Identify which cell holds the provided text, then report its [X, Y] central coordinate. 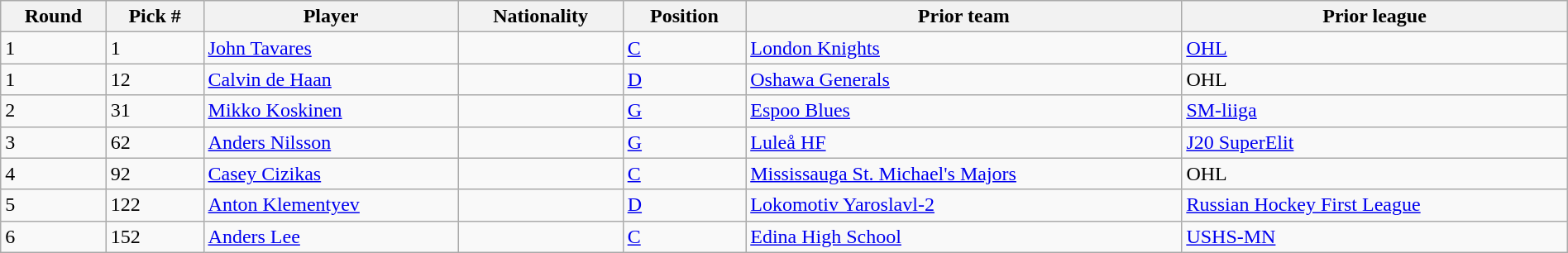
Anton Klementyev [331, 205]
SM-liiga [1374, 111]
London Knights [964, 48]
122 [155, 205]
6 [53, 236]
Russian Hockey First League [1374, 205]
62 [155, 142]
John Tavares [331, 48]
Oshawa Generals [964, 79]
12 [155, 79]
4 [53, 174]
Casey Cizikas [331, 174]
Calvin de Haan [331, 79]
3 [53, 142]
152 [155, 236]
Round [53, 17]
Mississauga St. Michael's Majors [964, 174]
Lokomotiv Yaroslavl-2 [964, 205]
5 [53, 205]
31 [155, 111]
Espoo Blues [964, 111]
Prior team [964, 17]
Nationality [541, 17]
Mikko Koskinen [331, 111]
Position [685, 17]
Anders Lee [331, 236]
Edina High School [964, 236]
Pick # [155, 17]
92 [155, 174]
Luleå HF [964, 142]
J20 SuperElit [1374, 142]
Anders Nilsson [331, 142]
USHS-MN [1374, 236]
Prior league [1374, 17]
2 [53, 111]
Player [331, 17]
